Output the (x, y) coordinate of the center of the cell containing the given text.  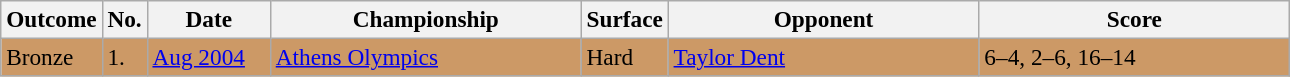
Athens Olympics (426, 57)
No. (124, 19)
Score (1134, 19)
6–4, 2–6, 16–14 (1134, 57)
Bronze (52, 57)
Date (208, 19)
Outcome (52, 19)
Championship (426, 19)
Aug 2004 (208, 57)
Hard (624, 57)
Taylor Dent (824, 57)
Surface (624, 19)
Opponent (824, 19)
1. (124, 57)
